Capture the cell that displays the provided text and extract its [x, y] central coordinate. 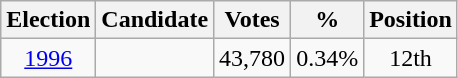
0.34% [328, 58]
43,780 [252, 58]
Candidate [155, 20]
12th [411, 58]
1996 [48, 58]
Position [411, 20]
Election [48, 20]
% [328, 20]
Votes [252, 20]
